Search for the cell housing the specified text and yield its (X, Y) center coordinate. 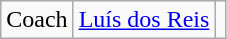
Luís dos Reis (144, 20)
Coach (37, 20)
